Find where the given text appears and provide that cell's center as (X, Y) coordinate. 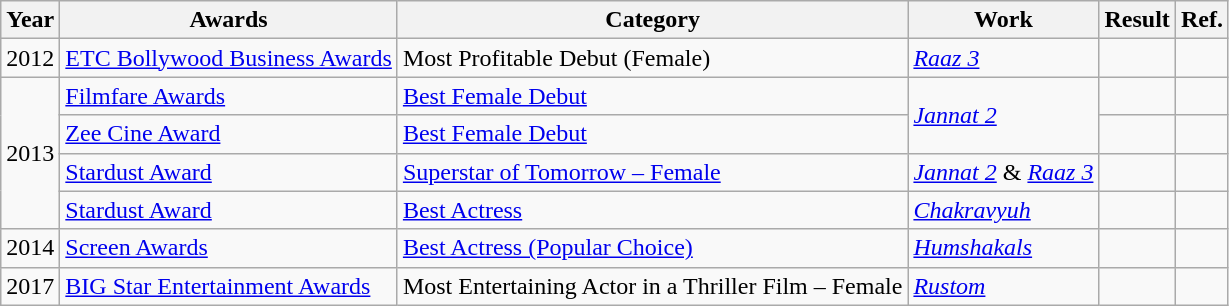
Rustom (1004, 286)
Best Actress (652, 210)
Category (652, 20)
BIG Star Entertainment Awards (229, 286)
Year (30, 20)
Work (1004, 20)
Raaz 3 (1004, 58)
2017 (30, 286)
Awards (229, 20)
Jannat 2 & Raaz 3 (1004, 172)
Most Entertaining Actor in a Thriller Film – Female (652, 286)
ETC Bollywood Business Awards (229, 58)
Screen Awards (229, 248)
Zee Cine Award (229, 134)
Humshakals (1004, 248)
Most Profitable Debut (Female) (652, 58)
Chakravyuh (1004, 210)
Ref. (1202, 20)
Superstar of Tomorrow – Female (652, 172)
2012 (30, 58)
Jannat 2 (1004, 115)
Best Actress (Popular Choice) (652, 248)
Result (1137, 20)
2014 (30, 248)
Filmfare Awards (229, 96)
2013 (30, 153)
